Scan for the cell matching the given text and deliver its [x, y] coordinate at center. 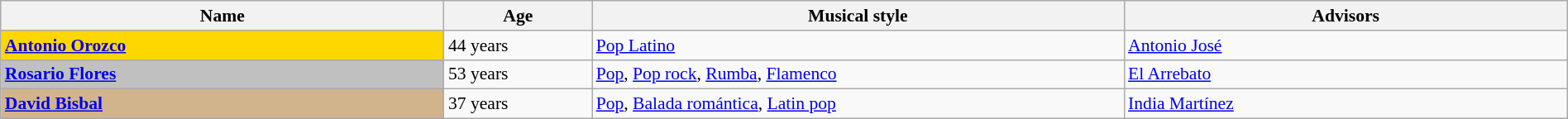
Pop, Pop rock, Rumba, Flamenco [858, 74]
Rosario Flores [222, 74]
Pop, Balada romántica, Latin pop [858, 104]
37 years [518, 104]
El Arrebato [1346, 74]
44 years [518, 45]
53 years [518, 74]
Advisors [1346, 16]
David Bisbal [222, 104]
India Martínez [1346, 104]
Antonio José [1346, 45]
Age [518, 16]
Name [222, 16]
Antonio Orozco [222, 45]
Pop Latino [858, 45]
Musical style [858, 16]
